Locate the cell with the specified text and output its (X, Y) center coordinate. 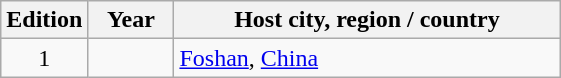
Host city, region / country (367, 20)
Edition (44, 20)
1 (44, 58)
Year (131, 20)
Foshan, China (367, 58)
